From the cell containing the given text, extract its center point as (X, Y) coordinate. 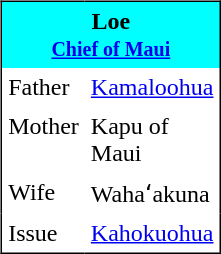
LoeChief of Maui (110, 34)
Kamaloohua (152, 88)
Father (42, 88)
Kapu of Maui (152, 140)
Kahokuohua (152, 234)
Wife (42, 193)
Wahaʻakuna (152, 193)
Mother (42, 140)
Issue (42, 234)
